From the cell containing the given text, extract its center point as (x, y) coordinate. 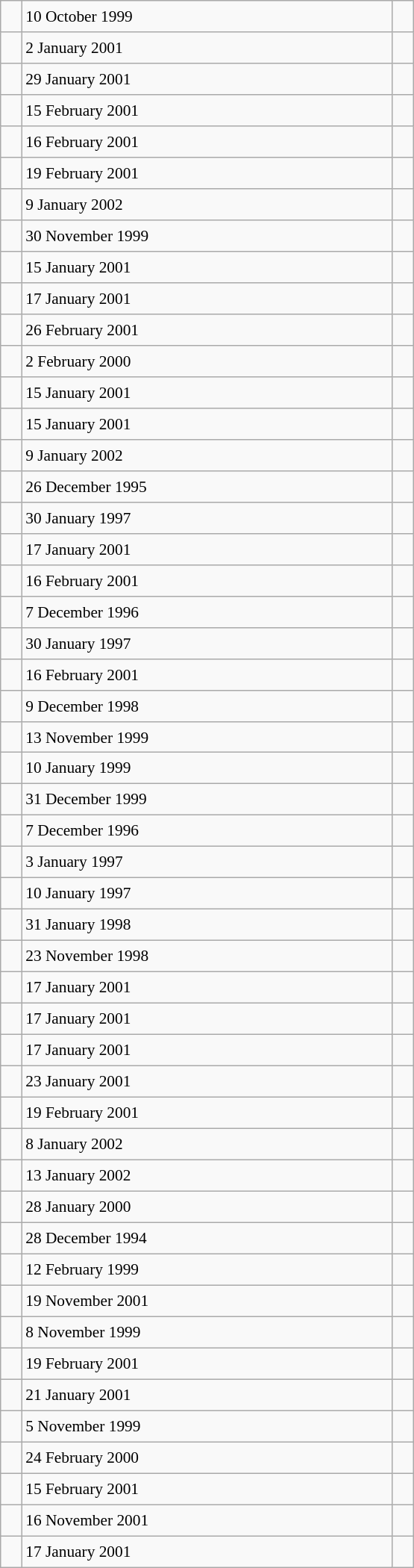
3 January 1997 (207, 862)
10 October 1999 (207, 16)
31 December 1999 (207, 800)
9 December 1998 (207, 706)
26 February 2001 (207, 330)
24 February 2000 (207, 1457)
28 December 1994 (207, 1238)
2 January 2001 (207, 48)
16 November 2001 (207, 1520)
10 January 1999 (207, 768)
23 January 2001 (207, 1082)
21 January 2001 (207, 1395)
29 January 2001 (207, 79)
2 February 2000 (207, 361)
13 January 2002 (207, 1175)
31 January 1998 (207, 925)
12 February 1999 (207, 1269)
19 November 2001 (207, 1301)
30 November 1999 (207, 236)
23 November 1998 (207, 956)
8 January 2002 (207, 1144)
28 January 2000 (207, 1207)
13 November 1999 (207, 737)
26 December 1995 (207, 486)
8 November 1999 (207, 1332)
10 January 1997 (207, 894)
5 November 1999 (207, 1426)
